From the cell containing the given text, extract its center point as [x, y] coordinate. 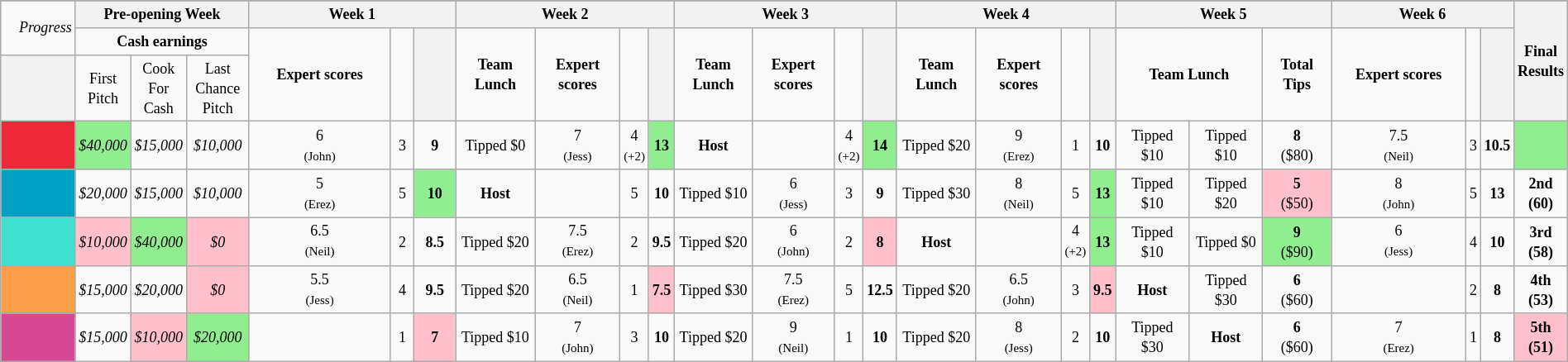
Week 1 [352, 15]
Week 4 [1006, 15]
3rd(58) [1542, 241]
2nd(60) [1542, 193]
7(Erez) [1399, 337]
9($90) [1297, 241]
5th(51) [1542, 337]
Week 5 [1224, 15]
Final Results [1542, 61]
5(Erez) [319, 193]
Week 6 [1422, 15]
7.5(Neil) [1399, 145]
8(Neil) [1019, 193]
Progress [38, 28]
8($80) [1297, 145]
Cash earnings [162, 41]
8.5 [435, 241]
Cook For Cash [159, 88]
9(Erez) [1019, 145]
7.5 [662, 289]
4th(53) [1542, 289]
Week 3 [786, 15]
5($50) [1297, 193]
12.5 [880, 289]
14 [880, 145]
7(Jess) [577, 145]
6.5(John) [1019, 289]
Last Chance Pitch [218, 88]
8(John) [1399, 193]
10.5 [1497, 145]
9(Neil) [793, 337]
7 [435, 337]
5.5(Jess) [319, 289]
Week 2 [566, 15]
Pre-opening Week [162, 15]
Total Tips [1297, 74]
First Pitch [103, 88]
7(John) [577, 337]
8(Jess) [1019, 337]
